Return (x, y) of the center of cell containing provided text 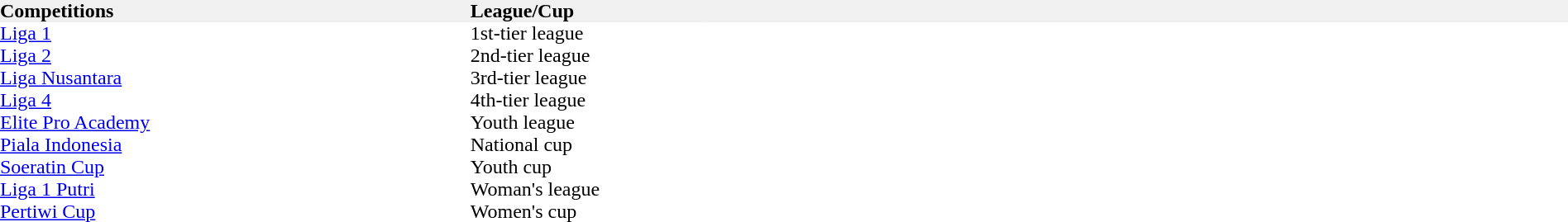
1st-tier league (588, 33)
Liga 4 (235, 101)
3rd-tier league (588, 78)
Youth league (588, 122)
League/Cup (588, 12)
Piala Indonesia (235, 145)
Liga 1 (235, 33)
4th-tier league (588, 101)
Youth cup (588, 167)
Elite Pro Academy (235, 122)
2nd-tier league (588, 56)
Competitions (235, 12)
Woman's league (588, 190)
National cup (588, 145)
Soeratin Cup (235, 167)
Liga 1 Putri (235, 190)
Liga Nusantara (235, 78)
Liga 2 (235, 56)
